Find where the given text appears and provide that cell's center as [X, Y] coordinate. 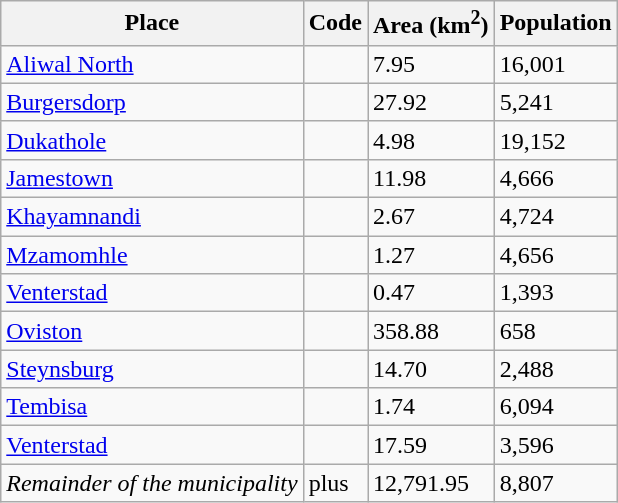
plus [335, 483]
14.70 [432, 369]
4,656 [556, 255]
Khayamnandi [152, 217]
Remainder of the municipality [152, 483]
5,241 [556, 102]
Jamestown [152, 178]
17.59 [432, 445]
4,724 [556, 217]
8,807 [556, 483]
1,393 [556, 293]
7.95 [432, 64]
27.92 [432, 102]
2.67 [432, 217]
Area (km2) [432, 24]
1.27 [432, 255]
6,094 [556, 407]
Population [556, 24]
1.74 [432, 407]
2,488 [556, 369]
Tembisa [152, 407]
Steynsburg [152, 369]
0.47 [432, 293]
4,666 [556, 178]
Mzamomhle [152, 255]
3,596 [556, 445]
11.98 [432, 178]
358.88 [432, 331]
Dukathole [152, 140]
Place [152, 24]
19,152 [556, 140]
Oviston [152, 331]
Burgersdorp [152, 102]
16,001 [556, 64]
Code [335, 24]
658 [556, 331]
12,791.95 [432, 483]
4.98 [432, 140]
Aliwal North [152, 64]
